Search for the cell housing the specified text and yield its [x, y] center coordinate. 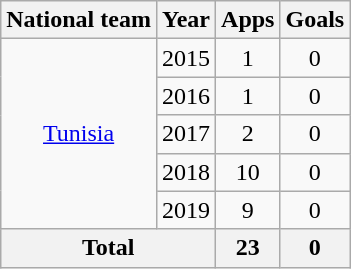
Tunisia [79, 134]
Total [108, 248]
23 [248, 248]
2019 [186, 210]
9 [248, 210]
National team [79, 20]
10 [248, 172]
Apps [248, 20]
Year [186, 20]
2017 [186, 134]
2018 [186, 172]
Goals [315, 20]
2016 [186, 96]
2 [248, 134]
2015 [186, 58]
